Identify which cell holds the provided text, then report its (X, Y) central coordinate. 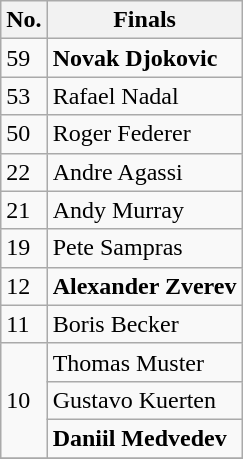
Thomas Muster (144, 362)
53 (24, 96)
12 (24, 286)
11 (24, 324)
Daniil Medvedev (144, 438)
Roger Federer (144, 134)
19 (24, 248)
21 (24, 210)
Gustavo Kuerten (144, 400)
Andy Murray (144, 210)
Rafael Nadal (144, 96)
Finals (144, 20)
Boris Becker (144, 324)
Alexander Zverev (144, 286)
Novak Djokovic (144, 58)
No. (24, 20)
59 (24, 58)
22 (24, 172)
50 (24, 134)
10 (24, 400)
Pete Sampras (144, 248)
Andre Agassi (144, 172)
